Search for the cell housing the specified text and yield its (x, y) center coordinate. 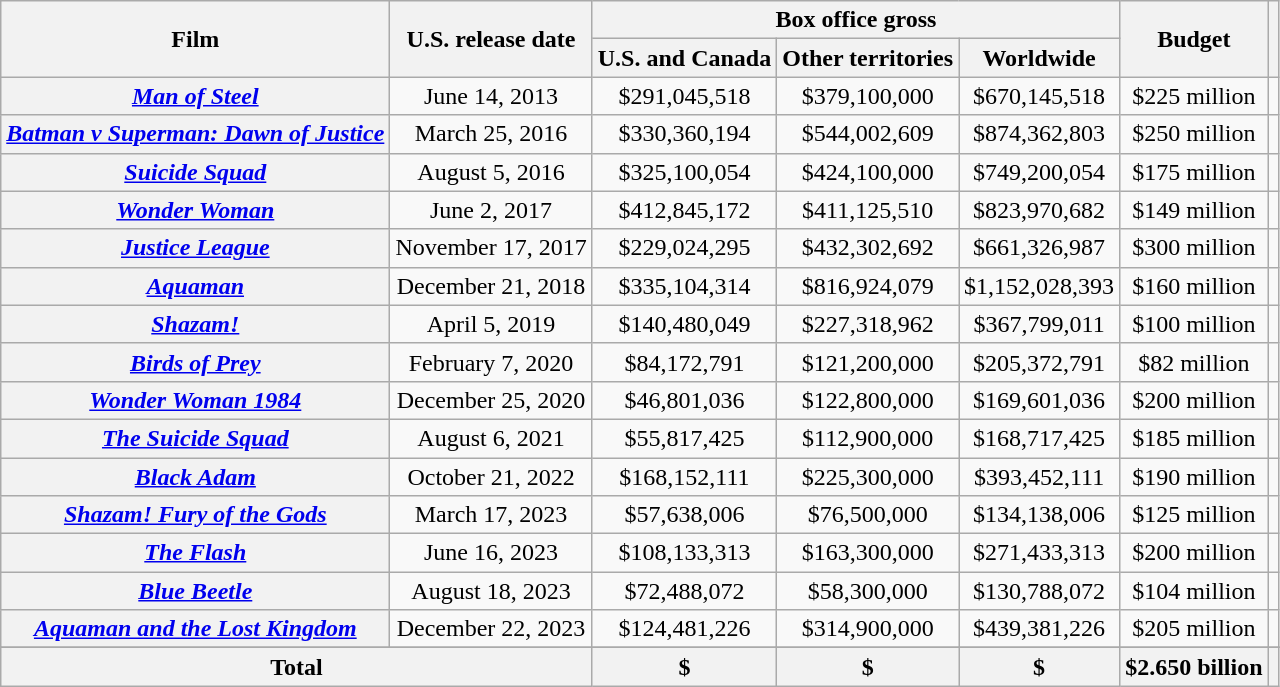
$55,817,425 (684, 438)
$122,800,000 (868, 400)
$104 million (1194, 591)
$125 million (1194, 515)
$335,104,314 (684, 286)
Man of Steel (196, 96)
$271,433,313 (1040, 553)
$140,480,049 (684, 324)
Worldwide (1040, 58)
$439,381,226 (1040, 629)
$367,799,011 (1040, 324)
$121,200,000 (868, 362)
Aquaman (196, 286)
$412,845,172 (684, 210)
$175 million (1194, 172)
Suicide Squad (196, 172)
Black Adam (196, 477)
$185 million (1194, 438)
June 16, 2023 (491, 553)
$874,362,803 (1040, 134)
$424,100,000 (868, 172)
$749,200,054 (1040, 172)
October 21, 2022 (491, 477)
$432,302,692 (868, 248)
Other territories (868, 58)
February 7, 2020 (491, 362)
Birds of Prey (196, 362)
$225,300,000 (868, 477)
$325,100,054 (684, 172)
$661,326,987 (1040, 248)
$823,970,682 (1040, 210)
$291,045,518 (684, 96)
$225 million (1194, 96)
$124,481,226 (684, 629)
Wonder Woman (196, 210)
The Suicide Squad (196, 438)
Film (196, 39)
$134,138,006 (1040, 515)
The Flash (196, 553)
$300 million (1194, 248)
$205,372,791 (1040, 362)
Aquaman and the Lost Kingdom (196, 629)
December 21, 2018 (491, 286)
$411,125,510 (868, 210)
$160 million (1194, 286)
August 6, 2021 (491, 438)
$46,801,036 (684, 400)
$670,145,518 (1040, 96)
$168,152,111 (684, 477)
$76,500,000 (868, 515)
Justice League (196, 248)
November 17, 2017 (491, 248)
$1,152,028,393 (1040, 286)
$169,601,036 (1040, 400)
$330,360,194 (684, 134)
$544,002,609 (868, 134)
$82 million (1194, 362)
Box office gross (856, 20)
$190 million (1194, 477)
$816,924,079 (868, 286)
December 25, 2020 (491, 400)
Shazam! (196, 324)
$314,900,000 (868, 629)
March 17, 2023 (491, 515)
$112,900,000 (868, 438)
$100 million (1194, 324)
$149 million (1194, 210)
$2.650 billion (1194, 667)
March 25, 2016 (491, 134)
Total (296, 667)
Blue Beetle (196, 591)
$379,100,000 (868, 96)
$250 million (1194, 134)
$130,788,072 (1040, 591)
December 22, 2023 (491, 629)
Batman v Superman: Dawn of Justice (196, 134)
$205 million (1194, 629)
$163,300,000 (868, 553)
$108,133,313 (684, 553)
$393,452,111 (1040, 477)
$168,717,425 (1040, 438)
$58,300,000 (868, 591)
$57,638,006 (684, 515)
$84,172,791 (684, 362)
Budget (1194, 39)
August 18, 2023 (491, 591)
June 2, 2017 (491, 210)
Shazam! Fury of the Gods (196, 515)
$229,024,295 (684, 248)
Wonder Woman 1984 (196, 400)
$72,488,072 (684, 591)
August 5, 2016 (491, 172)
$227,318,962 (868, 324)
April 5, 2019 (491, 324)
U.S. and Canada (684, 58)
June 14, 2013 (491, 96)
U.S. release date (491, 39)
